Detect which cell encompasses the target text, then output its [x, y] center coordinate. 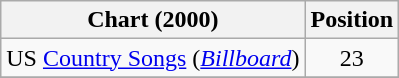
Chart (2000) [153, 20]
23 [352, 58]
Position [352, 20]
US Country Songs (Billboard) [153, 58]
